Extract the (x, y) coordinate from the center of the cell holding the provided text.  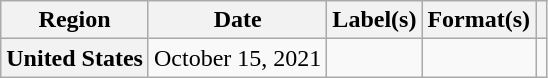
Format(s) (479, 20)
United States (75, 58)
Label(s) (374, 20)
October 15, 2021 (237, 58)
Region (75, 20)
Date (237, 20)
